Determine the (X, Y) coordinate at the center of the cell enclosing the given text.  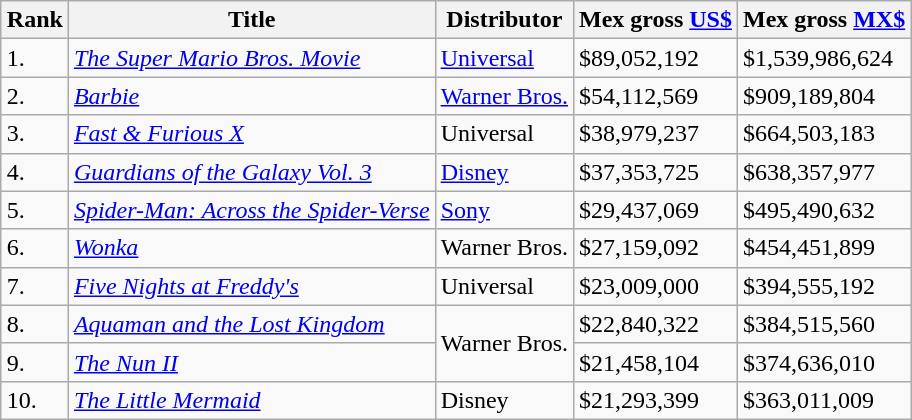
Aquaman and the Lost Kingdom (252, 324)
$37,353,725 (656, 172)
$664,503,183 (824, 134)
9. (34, 362)
8. (34, 324)
Distributor (504, 20)
The Nun II (252, 362)
$495,490,632 (824, 210)
$21,293,399 (656, 400)
$454,451,899 (824, 248)
$29,437,069 (656, 210)
10. (34, 400)
Rank (34, 20)
6. (34, 248)
Spider-Man: Across the Spider-Verse (252, 210)
Guardians of the Galaxy Vol. 3 (252, 172)
Fast & Furious X (252, 134)
5. (34, 210)
2. (34, 96)
$38,979,237 (656, 134)
$22,840,322 (656, 324)
$89,052,192 (656, 58)
Mex gross US$ (656, 20)
$27,159,092 (656, 248)
$394,555,192 (824, 286)
Title (252, 20)
$909,189,804 (824, 96)
$23,009,000 (656, 286)
Mex gross MX$ (824, 20)
$21,458,104 (656, 362)
4. (34, 172)
1. (34, 58)
7. (34, 286)
Five Nights at Freddy's (252, 286)
$363,011,009 (824, 400)
Sony (504, 210)
The Super Mario Bros. Movie (252, 58)
$1,539,986,624 (824, 58)
$384,515,560 (824, 324)
Wonka (252, 248)
Barbie (252, 96)
3. (34, 134)
The Little Mermaid (252, 400)
$638,357,977 (824, 172)
$374,636,010 (824, 362)
$54,112,569 (656, 96)
